From the cell containing the given text, extract its center point as [X, Y] coordinate. 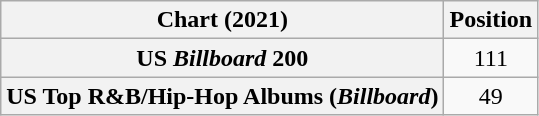
Position [491, 20]
US Billboard 200 [222, 58]
US Top R&B/Hip-Hop Albums (Billboard) [222, 96]
49 [491, 96]
111 [491, 58]
Chart (2021) [222, 20]
